For the text-containing cell, return its midpoint in (x, y) coordinate format. 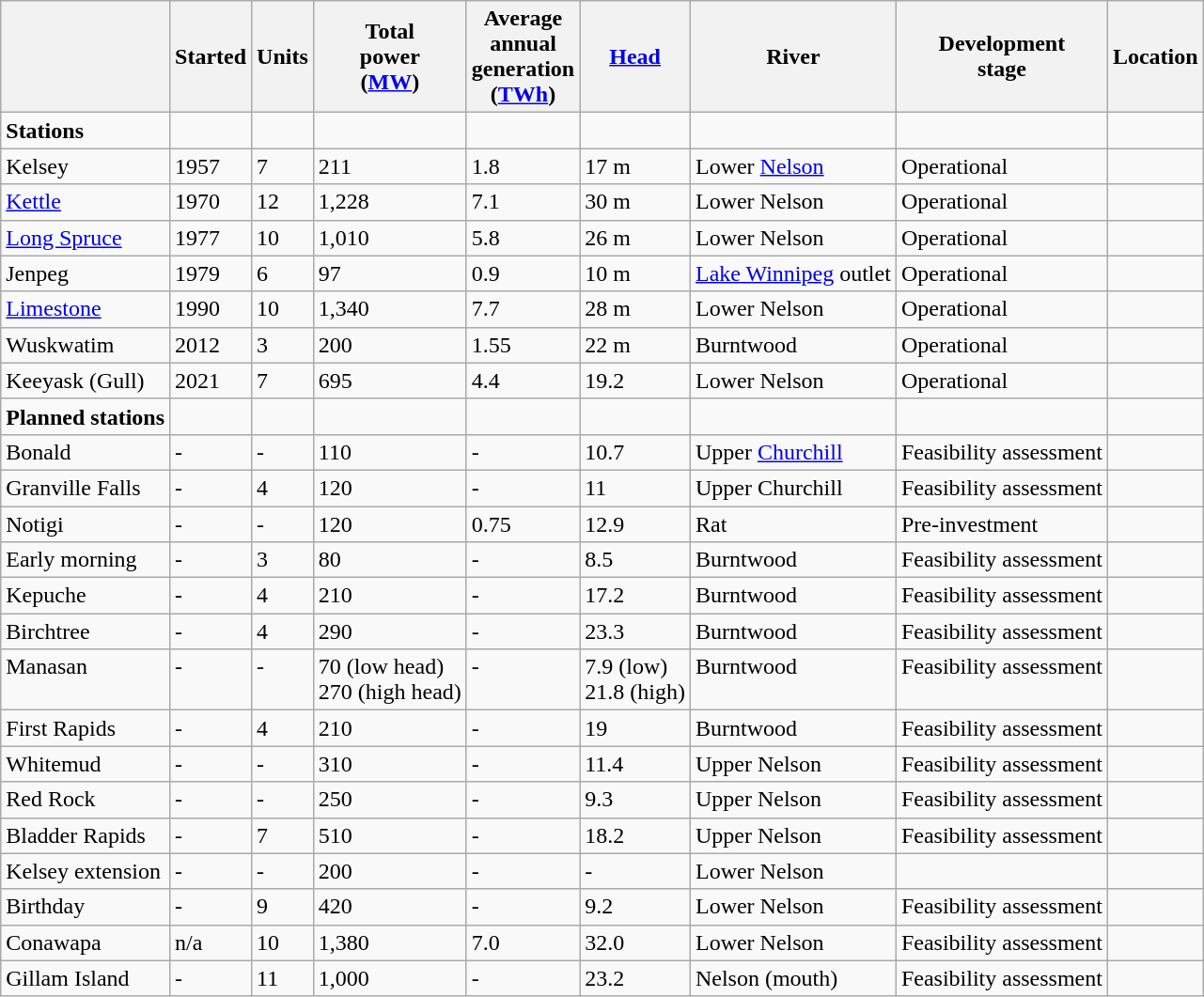
12.9 (635, 523)
22 m (635, 345)
2012 (211, 345)
9.2 (635, 907)
Granville Falls (86, 488)
1.55 (523, 345)
Bonald (86, 452)
Kettle (86, 202)
9.3 (635, 800)
Birthday (86, 907)
19.2 (635, 381)
310 (389, 764)
26 m (635, 238)
Birchtree (86, 631)
Whitemud (86, 764)
Stations (86, 131)
10 m (635, 273)
510 (389, 835)
Conawapa (86, 942)
0.75 (523, 523)
Manasan (86, 680)
70 (low head)270 (high head) (389, 680)
17.2 (635, 596)
1,228 (389, 202)
Started (211, 56)
Keeyask (Gull) (86, 381)
Limestone (86, 309)
7.0 (523, 942)
0.9 (523, 273)
1970 (211, 202)
Gillam Island (86, 978)
Planned stations (86, 416)
Head (635, 56)
80 (389, 560)
695 (389, 381)
River (793, 56)
Kelsey extension (86, 871)
18.2 (635, 835)
Pre-investment (1002, 523)
Units (283, 56)
1,010 (389, 238)
23.2 (635, 978)
Notigi (86, 523)
Lake Winnipeg outlet (793, 273)
110 (389, 452)
Rat (793, 523)
23.3 (635, 631)
Wuskwatim (86, 345)
7.7 (523, 309)
Development stage (1002, 56)
Early morning (86, 560)
8.5 (635, 560)
7.1 (523, 202)
Kelsey (86, 166)
12 (283, 202)
11.4 (635, 764)
Averageannualgeneration(TWh) (523, 56)
9 (283, 907)
Nelson (mouth) (793, 978)
4.4 (523, 381)
17 m (635, 166)
1957 (211, 166)
7.9 (low)21.8 (high) (635, 680)
1.8 (523, 166)
Location (1155, 56)
Kepuche (86, 596)
Totalpower(MW) (389, 56)
1979 (211, 273)
97 (389, 273)
10.7 (635, 452)
Red Rock (86, 800)
Bladder Rapids (86, 835)
1977 (211, 238)
420 (389, 907)
5.8 (523, 238)
Jenpeg (86, 273)
6 (283, 273)
19 (635, 728)
1,000 (389, 978)
n/a (211, 942)
2021 (211, 381)
1990 (211, 309)
First Rapids (86, 728)
Long Spruce (86, 238)
30 m (635, 202)
290 (389, 631)
1,340 (389, 309)
28 m (635, 309)
250 (389, 800)
211 (389, 166)
1,380 (389, 942)
32.0 (635, 942)
